Extract the (X, Y) coordinate from the center of the cell holding the provided text.  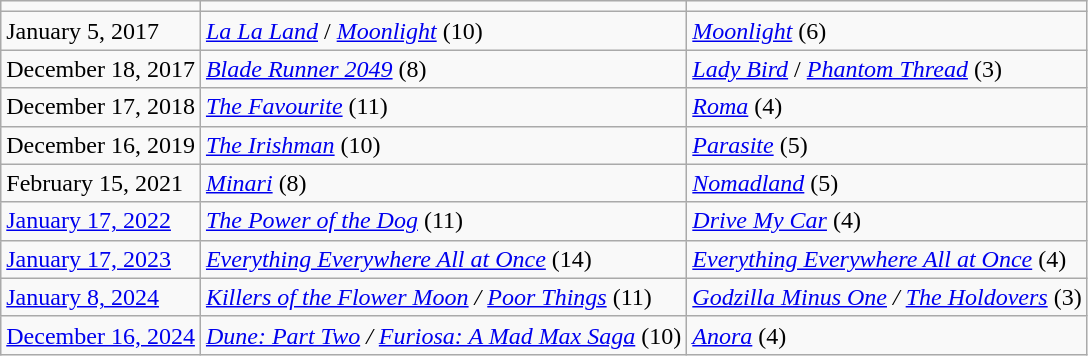
Anora (4) (887, 335)
Nomadland (5) (887, 183)
December 18, 2017 (101, 69)
February 15, 2021 (101, 183)
January 17, 2022 (101, 221)
December 17, 2018 (101, 107)
December 16, 2024 (101, 335)
Godzilla Minus One / The Holdovers (3) (887, 297)
Everything Everywhere All at Once (14) (443, 259)
Lady Bird / Phantom Thread (3) (887, 69)
January 5, 2017 (101, 31)
Drive My Car (4) (887, 221)
Roma (4) (887, 107)
January 17, 2023 (101, 259)
Dune: Part Two / Furiosa: A Mad Max Saga (10) (443, 335)
Parasite (5) (887, 145)
Killers of the Flower Moon / Poor Things (11) (443, 297)
Moonlight (6) (887, 31)
December 16, 2019 (101, 145)
La La Land / Moonlight (10) (443, 31)
Blade Runner 2049 (8) (443, 69)
Minari (8) (443, 183)
January 8, 2024 (101, 297)
The Power of the Dog (11) (443, 221)
The Irishman (10) (443, 145)
The Favourite (11) (443, 107)
Everything Everywhere All at Once (4) (887, 259)
